For the text-containing cell, return its midpoint in (x, y) coordinate format. 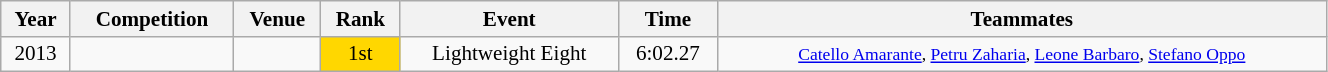
Time (668, 18)
6:02.27 (668, 54)
Rank (360, 18)
Year (36, 18)
2013 (36, 54)
Catello Amarante, Petru Zaharia, Leone Barbaro, Stefano Oppo (1022, 54)
Teammates (1022, 18)
Lightweight Eight (510, 54)
Event (510, 18)
1st (360, 54)
Competition (152, 18)
Venue (278, 18)
